Pinpoint the cell where the given text exists, returning its (X, Y) midpoint coordinate. 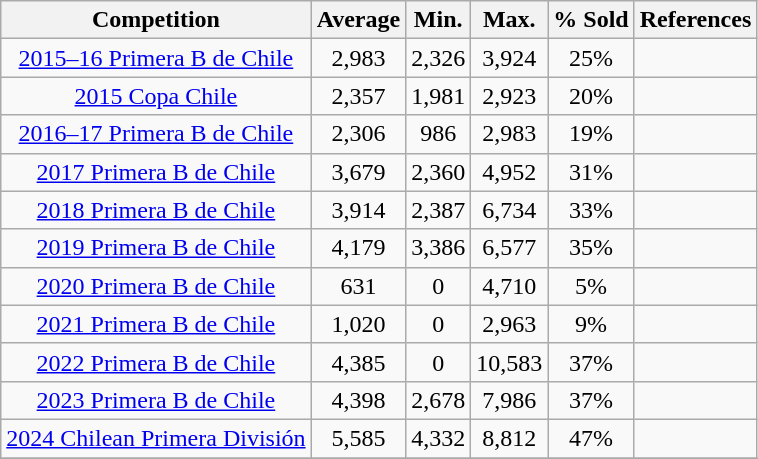
2024 Chilean Primera División (156, 438)
4,385 (358, 362)
2,306 (358, 134)
33% (591, 210)
2,326 (438, 58)
Competition (156, 20)
2,923 (510, 96)
2020 Primera B de Chile (156, 286)
Min. (438, 20)
2,357 (358, 96)
3,386 (438, 248)
631 (358, 286)
8,812 (510, 438)
20% (591, 96)
2,678 (438, 400)
5% (591, 286)
4,952 (510, 172)
2,360 (438, 172)
6,577 (510, 248)
2022 Primera B de Chile (156, 362)
2016–17 Primera B de Chile (156, 134)
4,710 (510, 286)
31% (591, 172)
5,585 (358, 438)
25% (591, 58)
47% (591, 438)
35% (591, 248)
9% (591, 324)
References (696, 20)
2021 Primera B de Chile (156, 324)
4,398 (358, 400)
2019 Primera B de Chile (156, 248)
2015–16 Primera B de Chile (156, 58)
7,986 (510, 400)
1,981 (438, 96)
2,387 (438, 210)
19% (591, 134)
% Sold (591, 20)
2,963 (510, 324)
Average (358, 20)
4,332 (438, 438)
Max. (510, 20)
3,924 (510, 58)
3,679 (358, 172)
986 (438, 134)
2023 Primera B de Chile (156, 400)
10,583 (510, 362)
1,020 (358, 324)
6,734 (510, 210)
2017 Primera B de Chile (156, 172)
2015 Copa Chile (156, 96)
4,179 (358, 248)
3,914 (358, 210)
2018 Primera B de Chile (156, 210)
